Scan for the cell matching the given text and deliver its [X, Y] coordinate at center. 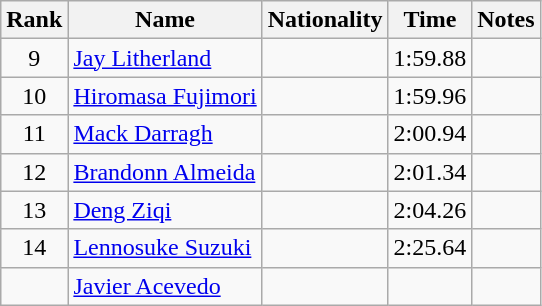
1:59.88 [430, 58]
Hiromasa Fujimori [165, 96]
Name [165, 20]
Brandonn Almeida [165, 172]
11 [34, 134]
Rank [34, 20]
Nationality [325, 20]
Javier Acevedo [165, 286]
Time [430, 20]
1:59.96 [430, 96]
2:25.64 [430, 248]
Jay Litherland [165, 58]
Notes [506, 20]
2:04.26 [430, 210]
9 [34, 58]
12 [34, 172]
Mack Darragh [165, 134]
Lennosuke Suzuki [165, 248]
Deng Ziqi [165, 210]
13 [34, 210]
2:00.94 [430, 134]
2:01.34 [430, 172]
14 [34, 248]
10 [34, 96]
